Detect which cell encompasses the target text, then output its [x, y] center coordinate. 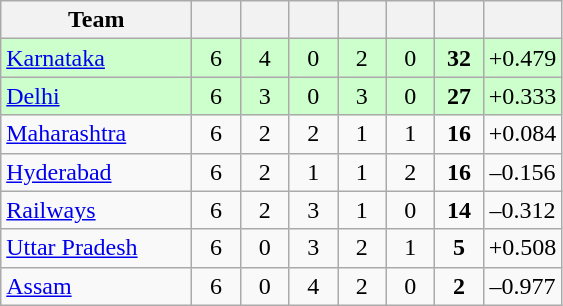
Uttar Pradesh [96, 248]
Karnataka [96, 58]
–0.977 [522, 286]
Maharashtra [96, 134]
27 [460, 96]
5 [460, 248]
+0.508 [522, 248]
Team [96, 20]
Hyderabad [96, 172]
Assam [96, 286]
Railways [96, 210]
+0.333 [522, 96]
–0.156 [522, 172]
Delhi [96, 96]
+0.479 [522, 58]
14 [460, 210]
–0.312 [522, 210]
32 [460, 58]
+0.084 [522, 134]
